Pinpoint the cell where the given text exists, returning its [x, y] midpoint coordinate. 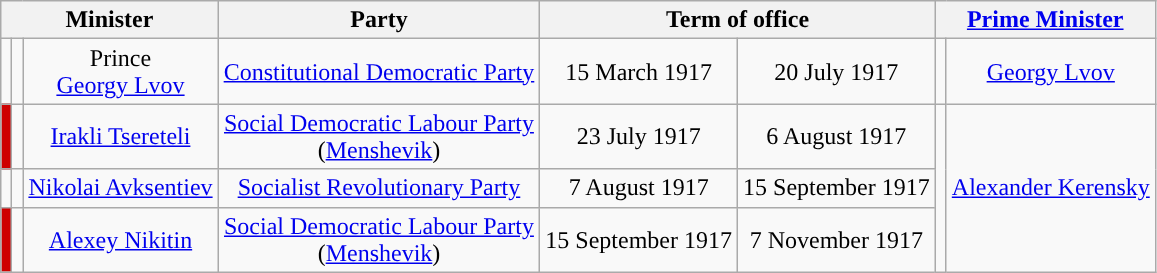
Party [379, 20]
Prime Minister [1045, 20]
23 July 1917 [639, 136]
7 August 1917 [639, 188]
7 November 1917 [837, 240]
Alexander Kerensky [1050, 188]
Minister [110, 20]
Constitutional Democratic Party [379, 72]
Term of office [738, 20]
Socialist Revolutionary Party [379, 188]
15 March 1917 [639, 72]
Georgy Lvov [1050, 72]
Irakli Tsereteli [120, 136]
PrinceGeorgy Lvov [120, 72]
20 July 1917 [837, 72]
Alexey Nikitin [120, 240]
6 August 1917 [837, 136]
Nikolai Avksentiev [120, 188]
